Pinpoint the cell where the given text exists, returning its (x, y) midpoint coordinate. 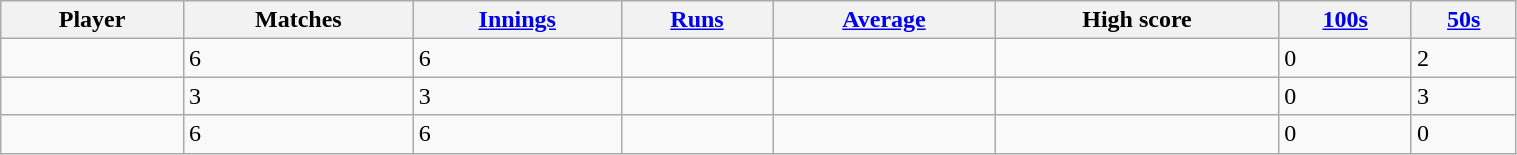
Average (884, 20)
High score (1137, 20)
2 (1464, 58)
Matches (298, 20)
100s (1346, 20)
Runs (697, 20)
50s (1464, 20)
Innings (517, 20)
Player (92, 20)
